Locate the cell with the specified text and output its [X, Y] center coordinate. 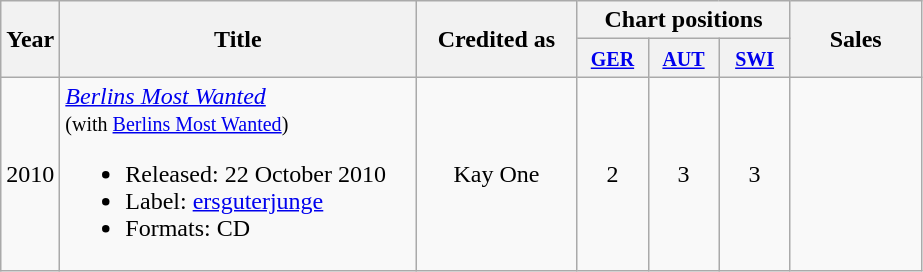
2 [612, 174]
Credited as [496, 39]
Kay One [496, 174]
2010 [30, 174]
Sales [856, 39]
GER [612, 58]
Year [30, 39]
Chart positions [684, 20]
SWI [754, 58]
Title [238, 39]
Berlins Most Wanted(with Berlins Most Wanted)Released: 22 October 2010Label: ersguterjungeFormats: CD [238, 174]
AUT [684, 58]
